Pinpoint the cell where the given text exists, returning its [X, Y] midpoint coordinate. 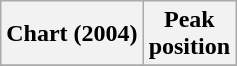
Peakposition [189, 34]
Chart (2004) [72, 34]
